Search for the cell housing the specified text and yield its [X, Y] center coordinate. 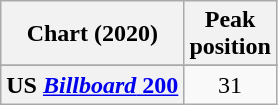
31 [230, 85]
Chart (2020) [92, 34]
Peakposition [230, 34]
US Billboard 200 [92, 85]
